Return (x, y) of the center of cell containing provided text 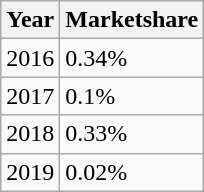
2019 (30, 172)
0.33% (132, 134)
0.34% (132, 58)
0.02% (132, 172)
2017 (30, 96)
0.1% (132, 96)
Year (30, 20)
2018 (30, 134)
2016 (30, 58)
Marketshare (132, 20)
